Return the [X, Y] coordinate for the center point of the cell that contains the specified text.  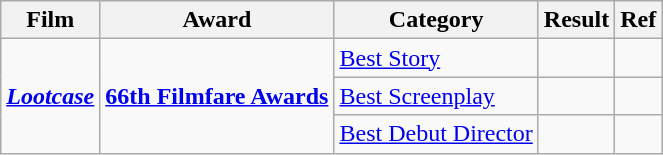
66th Filmfare Awards [217, 96]
Result [576, 20]
Award [217, 20]
Best Story [436, 58]
Ref [638, 20]
Category [436, 20]
Best Screenplay [436, 96]
Lootcase [50, 96]
Best Debut Director [436, 134]
Film [50, 20]
